For the text-containing cell, return its midpoint in [X, Y] coordinate format. 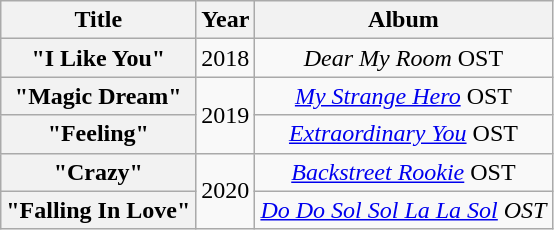
Extraordinary You OST [404, 134]
2020 [226, 191]
Do Do Sol Sol La La Sol OST [404, 210]
Backstreet Rookie OST [404, 172]
Year [226, 20]
"Crazy" [98, 172]
Dear My Room OST [404, 58]
Album [404, 20]
Title [98, 20]
"I Like You" [98, 58]
My Strange Hero OST [404, 96]
2018 [226, 58]
"Magic Dream" [98, 96]
"Falling In Love" [98, 210]
"Feeling" [98, 134]
2019 [226, 115]
